Find where the given text appears and provide that cell's center as (x, y) coordinate. 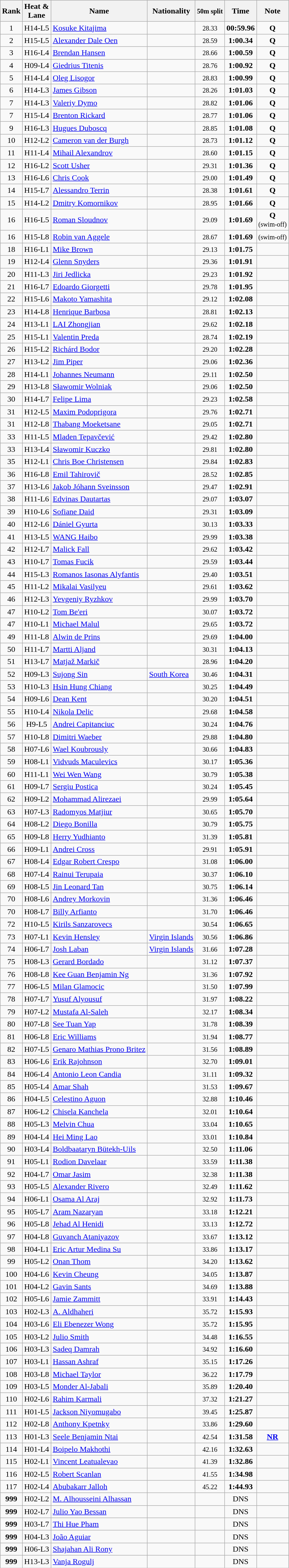
1:04.76 (241, 724)
H15-L1 (37, 337)
34.20 (210, 1262)
H06-L3 (37, 1549)
29.84 (210, 462)
H13-L6 (37, 487)
H07-L3 (37, 812)
9 (11, 128)
1:17.26 (241, 1361)
32.17 (210, 1012)
Robert Scanlan (99, 1474)
29.40 (210, 574)
1:03.44 (241, 562)
42.54 (210, 1437)
30.66 (210, 749)
M. Alhousseini Alhassan (99, 1499)
50m split (210, 11)
H16-L6 (37, 178)
30.46 (210, 674)
Chris Boe Christensen (99, 462)
H10-L8 (37, 737)
Mladen Tepavčević (99, 437)
84 (11, 1074)
H04-L2 (37, 1287)
1:29.60 (241, 1424)
29.68 (210, 712)
50 (11, 649)
28.38 (210, 190)
29.59 (210, 562)
Giedrius Titenis (99, 65)
29.12 (210, 299)
28.77 (210, 115)
29.13 (210, 249)
28.52 (210, 474)
Tomas Fucik (99, 562)
Cameron van der Burgh (99, 140)
Hugues Duboscq (99, 128)
James Gibson (99, 90)
33.18 (210, 1212)
97 (11, 1237)
32.38 (210, 1174)
Rodion Davelaar (99, 1161)
103 (11, 1312)
10 (11, 140)
Kevin Cheung (99, 1274)
Jehad Al Henidi (99, 1224)
33.59 (210, 1161)
H02-L7 (37, 1512)
Yevgeniy Ryzhkov (99, 599)
1:02.28 (241, 349)
1:12.72 (241, 1224)
Hassan Ashraf (99, 1361)
1:15.93 (241, 1312)
1:01.08 (241, 128)
1:01.91 (241, 262)
29.91 (210, 849)
31.12 (210, 961)
89 (11, 1137)
Mikalai Vasilyeu (99, 587)
Diego Bonilla (99, 824)
Note (272, 11)
30.56 (210, 937)
12 (11, 165)
79 (11, 1012)
Alexander Dale Oen (99, 40)
Sofiane Daid (99, 512)
Nikola Delic (99, 712)
1:06.65 (241, 924)
115 (11, 1462)
1:01.92 (241, 274)
39.45 (210, 1412)
30.07 (210, 612)
H07-L4 (37, 874)
29.05 (210, 424)
29.76 (210, 412)
31.53 (210, 1087)
H10-L4 (37, 712)
H06-L8 (37, 1037)
1:13.87 (241, 1274)
59 (11, 762)
111 (11, 1412)
113 (11, 1437)
1:14.43 (241, 1299)
Hei Ming Lao (99, 1137)
1:00.34 (241, 40)
Herry Yudhianto (99, 837)
LAI Zhongjian (99, 324)
34.48 (210, 1336)
1:21.27 (241, 1399)
Wei Wen Wang (99, 774)
1:10.65 (241, 1124)
1:02.08 (241, 299)
H13-L3 (37, 1561)
28.85 (210, 128)
104 (11, 1324)
H16-L5 (37, 220)
Matjaž Markič (99, 662)
41.39 (210, 1462)
H02-L6 (37, 1399)
1:02.83 (241, 462)
Monder Al-Jabali (99, 1387)
31.66 (210, 949)
1:09.01 (241, 1062)
H02-L2 (37, 1499)
Amar Shah (99, 1087)
41 (11, 537)
31.56 (210, 1049)
H10-L3 (37, 687)
28.73 (210, 140)
75 (11, 961)
1:10.46 (241, 1099)
H15-L6 (37, 299)
27 (11, 362)
34.92 (210, 1349)
Jiri Jedlicka (99, 274)
1:09.32 (241, 1074)
28.83 (210, 78)
1:02.85 (241, 474)
117 (11, 1487)
Mihail Alexandrov (99, 153)
H04-L4 (37, 1137)
105 (11, 1336)
31.94 (210, 1037)
Julio Yao Bessan (99, 1512)
Melvin Chua (99, 1124)
H07-L8 (37, 1024)
Gerard Bordado (99, 961)
H08-L5 (37, 887)
Alwin de Prins (99, 637)
92 (11, 1174)
Kirils Sanzarovecs (99, 924)
H07-L1 (37, 937)
28.96 (210, 662)
Valeriy Dymo (99, 103)
H01-L4 (37, 1449)
35 (11, 462)
114 (11, 1449)
74 (11, 949)
29.61 (210, 587)
H9-L5 (37, 724)
H15-L3 (37, 574)
Thabang Moeketsane (99, 424)
1:10.84 (241, 1137)
H01-L3 (37, 1437)
1:11.62 (241, 1187)
Jakob Jóhann Sveinsson (99, 487)
Michael Taylor (99, 1374)
35.89 (210, 1387)
H06-L7 (37, 949)
65 (11, 837)
1:01.66 (241, 203)
H11-L7 (37, 649)
1:09.67 (241, 1087)
1:32.63 (241, 1449)
H15-L2 (37, 349)
Radomyos Matjiur (99, 812)
H05-L4 (37, 1087)
H03-L2 (37, 1336)
Makoto Yamashita (99, 299)
1:05.70 (241, 812)
H08-L8 (37, 974)
11 (11, 153)
Eric Artur Medina Su (99, 1249)
1:01.12 (241, 140)
1:03.33 (241, 524)
Roman Sloudnov (99, 220)
Brendan Hansen (99, 53)
H15-L5 (37, 40)
73 (11, 937)
1:13.17 (241, 1249)
99 (11, 1262)
31.70 (210, 912)
H10-L7 (37, 562)
1:16.60 (241, 1349)
(swim-off) (272, 237)
H08-L2 (37, 824)
37 (11, 487)
Sadeq Damrah (99, 1349)
1:04.13 (241, 649)
98 (11, 1249)
Andrei Capitanciuc (99, 724)
Johannes Neumann (99, 374)
H04-L5 (37, 1099)
Anthony Kpetnky (99, 1424)
H10-L2 (37, 612)
1:00.59 (241, 53)
H09-L8 (37, 837)
Glenn Snyders (99, 262)
33.67 (210, 1237)
Aram Nazaryan (99, 1212)
1:00.92 (241, 65)
24 (11, 324)
77 (11, 987)
H07-L2 (37, 1012)
29.09 (210, 220)
Henrique Barbosa (99, 312)
H11-L1 (37, 774)
Chisela Kanchela (99, 1112)
João Aguiar (99, 1536)
1:04.31 (241, 674)
Seele Benjamin Ntai (99, 1437)
57 (11, 737)
Julio Smith (99, 1336)
28.60 (210, 153)
107 (11, 1361)
00:59.96 (241, 28)
Heat & Lane (37, 11)
1:07.99 (241, 987)
29.00 (210, 178)
29 (11, 387)
46 (11, 599)
29.20 (210, 349)
1:01.95 (241, 287)
54 (11, 699)
H12-L3 (37, 599)
H03-L1 (37, 1361)
63 (11, 812)
20 (11, 274)
72 (11, 924)
62 (11, 799)
1:34.98 (241, 1474)
Onan Thom (99, 1262)
21 (11, 287)
Sławomir Kuczko (99, 449)
H07-L7 (37, 999)
H12-L2 (37, 140)
1:11.06 (241, 1149)
49 (11, 637)
78 (11, 999)
32.50 (210, 1149)
1:08.34 (241, 1012)
28.82 (210, 103)
H16-L2 (37, 165)
28.33 (210, 28)
H06-L2 (37, 1112)
38 (11, 499)
H05-L3 (37, 1124)
1:05.91 (241, 849)
Guvanch Ataniyazov (99, 1237)
67 (11, 862)
28 (11, 374)
H04-L1 (37, 1249)
H14-L1 (37, 374)
1:05.36 (241, 762)
H02-L5 (37, 1474)
108 (11, 1374)
1:01.03 (241, 90)
Celestino Aguon (99, 1099)
Q (swim-off) (272, 220)
1:04.51 (241, 699)
H03-L8 (37, 1374)
1:05.45 (241, 787)
Romanos Iasonas Alyfantis (99, 574)
1:07.28 (241, 949)
81 (11, 1037)
H14-L8 (37, 312)
H10-L6 (37, 512)
43 (11, 562)
30.54 (210, 924)
H13-L1 (37, 324)
1:01.15 (241, 153)
28.74 (210, 337)
H04-L6 (37, 1274)
1:04.49 (241, 687)
H07-L5 (37, 1049)
31.08 (210, 862)
2 (11, 40)
H11-L4 (37, 153)
H08-L1 (37, 762)
Eli Ebenezer Wong (99, 1324)
1:06.00 (241, 862)
109 (11, 1387)
31.50 (210, 987)
H06-L5 (37, 987)
29.36 (210, 262)
Sergiu Postica (99, 787)
85 (11, 1087)
26 (11, 349)
42 (11, 549)
H12-L6 (37, 524)
H16-L8 (37, 474)
100 (11, 1274)
28.66 (210, 53)
35.15 (210, 1361)
1:25.87 (241, 1412)
H15-L8 (37, 237)
Milan Glamocic (99, 987)
H14-L2 (37, 203)
Dimitri Waeber (99, 737)
30.13 (210, 524)
1:00.99 (241, 78)
31.39 (210, 837)
1:13.88 (241, 1287)
30.25 (210, 687)
H09-L1 (37, 849)
Oleg Lisogor (99, 78)
19 (11, 262)
H04-L7 (37, 1174)
H11-L3 (37, 274)
29.47 (210, 487)
H03-L5 (37, 1387)
1:01.36 (241, 165)
32.88 (210, 1099)
South Korea (171, 674)
86 (11, 1099)
1:04.20 (241, 662)
1:05.81 (241, 837)
28.76 (210, 65)
H07-L6 (37, 749)
1:01.61 (241, 190)
Jin Leonard Tan (99, 887)
H12-L8 (37, 424)
H14-L4 (37, 78)
H10-L5 (37, 924)
39 (11, 512)
H03-L3 (37, 1349)
Andrei Cross (99, 849)
15 (11, 203)
101 (11, 1287)
Rahim Karmali (99, 1399)
H05-L5 (37, 1187)
56 (11, 724)
1:01.75 (241, 249)
45 (11, 587)
H03-L4 (37, 1149)
30.37 (210, 874)
45.22 (210, 1487)
H13-L5 (37, 537)
31.78 (210, 1024)
H08-L6 (37, 899)
Name (99, 11)
Edvinas Dautartas (99, 499)
51 (11, 662)
30.20 (210, 699)
1:01.49 (241, 178)
See Tuan Yap (99, 1024)
29.81 (210, 449)
Robin van Aggele (99, 237)
Jim Piper (99, 362)
68 (11, 874)
1:03.42 (241, 549)
H03-L6 (37, 1324)
Felipe Lima (99, 399)
1:04.80 (241, 737)
Eric Williams (99, 1037)
25 (11, 337)
H03-L7 (37, 1524)
1:02.18 (241, 324)
H09-L2 (37, 799)
Erik Rajohnson (99, 1062)
H06-L6 (37, 1062)
Dean Kent (99, 699)
H09-L6 (37, 699)
H04-L3 (37, 1536)
1:32.86 (241, 1462)
1:02.19 (241, 337)
29.78 (210, 287)
Nationality (171, 11)
Boipelo Makhothi (99, 1449)
Abubakarr Jalloh (99, 1487)
Gavin Sants (99, 1287)
H02-L3 (37, 1312)
H16-L1 (37, 249)
33.01 (210, 1137)
1:44.93 (241, 1487)
82 (11, 1049)
H14-L7 (37, 399)
H10-L1 (37, 624)
H02-L8 (37, 1424)
1:03.38 (241, 537)
H13-L4 (37, 449)
Kevin Hensley (99, 937)
Genaro Mathias Prono Britez (99, 1049)
55 (11, 712)
1:08.39 (241, 1024)
28.26 (210, 90)
1:13.62 (241, 1262)
1:03.70 (241, 599)
Richárd Bodor (99, 349)
29.42 (210, 437)
Chris Cook (99, 178)
NR (272, 1437)
1:02.91 (241, 487)
61 (11, 787)
34.05 (210, 1274)
H11-L6 (37, 499)
30.31 (210, 649)
13 (11, 178)
60 (11, 774)
H16-L4 (37, 53)
Thi Hue Pham (99, 1524)
Dániel Gyurta (99, 524)
H13-L2 (37, 362)
Michael Malul (99, 624)
1:17.79 (241, 1374)
Rank (11, 11)
H14-L5 (37, 28)
1:02.36 (241, 362)
Mustafa Al-Saleh (99, 1012)
H05-L7 (37, 1212)
H15-L4 (37, 115)
1:05.38 (241, 774)
H12-L4 (37, 262)
Mike Brown (99, 249)
H12-L7 (37, 549)
33.04 (210, 1124)
1:06.86 (241, 937)
H16-L7 (37, 287)
Dmitry Komornikov (99, 203)
1:03.07 (241, 499)
H08-L4 (37, 862)
H11-L2 (37, 587)
H08-L7 (37, 912)
H12-L1 (37, 462)
94 (11, 1199)
88 (11, 1124)
1:03.09 (241, 512)
36.22 (210, 1374)
Omar Jasim (99, 1174)
Andrey Morkovin (99, 899)
1:08.89 (241, 1049)
H06-L4 (37, 1074)
1:05.75 (241, 824)
Martti Aljand (99, 649)
1:02.13 (241, 312)
1:05.64 (241, 799)
95 (11, 1212)
Wael Koubrously (99, 749)
H02-L4 (37, 1487)
H11-L8 (37, 637)
41.55 (210, 1474)
30.65 (210, 812)
Maxim Podoprigora (99, 412)
1:06.14 (241, 887)
Sławomir Wolniak (99, 387)
Osama Al Araj (99, 1199)
53 (11, 687)
28.81 (210, 312)
H15-L7 (37, 190)
1:07.92 (241, 974)
Mohammad Alirezaei (99, 799)
1:03.62 (241, 587)
6 (11, 90)
Yusuf Alyousuf (99, 999)
36 (11, 474)
Jamie Zammitt (99, 1299)
H04-L8 (37, 1237)
40 (11, 524)
33.91 (210, 1299)
31.11 (210, 1074)
1:13.12 (241, 1237)
Josh Laban (99, 949)
28.95 (210, 203)
29.65 (210, 624)
WANG Haibo (99, 537)
1:08.22 (241, 999)
Alessandro Terrin (99, 190)
116 (11, 1474)
22 (11, 299)
H05-L1 (37, 1161)
H13-L8 (37, 387)
Rainui Terupaia (99, 874)
83 (11, 1062)
H06-L1 (37, 1199)
Hsin Hung Chiang (99, 687)
H09-L4 (37, 65)
28.67 (210, 237)
1:20.40 (241, 1387)
Alexander Rivero (99, 1187)
3 (11, 53)
1:07.37 (241, 961)
1:16.55 (241, 1336)
Shajahan Ali Rony (99, 1549)
H12-L5 (37, 412)
32.92 (210, 1199)
32.70 (210, 1062)
Scott Usher (99, 165)
29.69 (210, 637)
Tom Be'eri (99, 612)
H01-L5 (37, 1412)
H05-L2 (37, 1262)
30 (11, 399)
30.75 (210, 887)
H11-L5 (37, 437)
29.11 (210, 374)
1:04.58 (241, 712)
1:15.95 (241, 1324)
Boldbaataryn Bütekh-Uils (99, 1149)
H05-L6 (37, 1299)
1:03.51 (241, 574)
102 (11, 1299)
18 (11, 249)
29.88 (210, 737)
Valentin Preda (99, 337)
1:04.00 (241, 637)
Billy Arfianto (99, 912)
Vidvuds Maculevics (99, 762)
58 (11, 749)
34.69 (210, 1287)
91 (11, 1161)
Malick Fall (99, 549)
64 (11, 824)
37.32 (210, 1399)
106 (11, 1349)
14 (11, 190)
32.01 (210, 1112)
H02-L1 (37, 1462)
1:12.21 (241, 1212)
Vincent Leatualevao (99, 1462)
H13-L7 (37, 662)
H16-L3 (37, 128)
29.07 (210, 499)
1:10.64 (241, 1112)
42.16 (210, 1449)
1:04.83 (241, 749)
H08-L3 (37, 961)
32.49 (210, 1187)
90 (11, 1149)
96 (11, 1224)
H05-L8 (37, 1224)
Time (241, 11)
Vanja Rogulj (99, 1561)
1:08.77 (241, 1037)
23 (11, 312)
5 (11, 78)
93 (11, 1187)
Edoardo Giorgetti (99, 287)
Jackson Niyomugabo (99, 1412)
Antonio Leon Candia (99, 1074)
Brenton Rickard (99, 115)
66 (11, 849)
1:31.58 (241, 1437)
112 (11, 1424)
Kee Guan Benjamin Ng (99, 974)
Kosuke Kitajima (99, 28)
52 (11, 674)
1:11.73 (241, 1199)
110 (11, 1399)
76 (11, 974)
Edgar Robert Crespo (99, 862)
33.13 (210, 1224)
28.59 (210, 40)
Emil Tahirovič (99, 474)
A. Aldhaheri (99, 1312)
80 (11, 1024)
30.17 (210, 762)
1 (11, 28)
44 (11, 574)
87 (11, 1112)
H09-L7 (37, 787)
Sujong Sin (99, 674)
31.97 (210, 999)
1:02.58 (241, 399)
4 (11, 65)
1:06.10 (241, 874)
H09-L3 (37, 674)
69 (11, 887)
